Detect which cell encompasses the target text, then output its (X, Y) center coordinate. 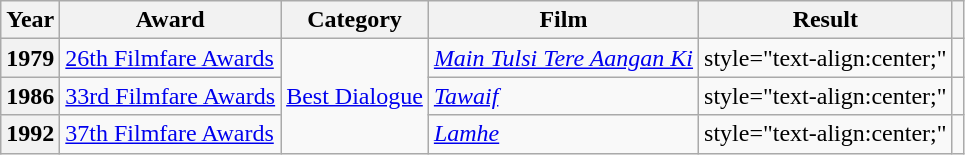
1992 (30, 134)
Year (30, 20)
Tawaif (563, 96)
Result (826, 20)
1979 (30, 58)
Best Dialogue (355, 96)
Category (355, 20)
Lamhe (563, 134)
Main Tulsi Tere Aangan Ki (563, 58)
1986 (30, 96)
26th Filmfare Awards (170, 58)
33rd Filmfare Awards (170, 96)
37th Filmfare Awards (170, 134)
Film (563, 20)
Award (170, 20)
